Return the [X, Y] coordinate for the center point of the cell that contains the specified text.  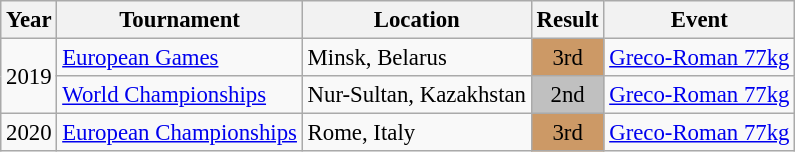
2nd [568, 95]
European Championships [180, 133]
World Championships [180, 95]
Location [416, 20]
Nur-Sultan, Kazakhstan [416, 95]
Event [700, 20]
2019 [29, 76]
2020 [29, 133]
Rome, Italy [416, 133]
Tournament [180, 20]
Result [568, 20]
European Games [180, 58]
Year [29, 20]
Minsk, Belarus [416, 58]
